From the cell containing the given text, extract its center point as [x, y] coordinate. 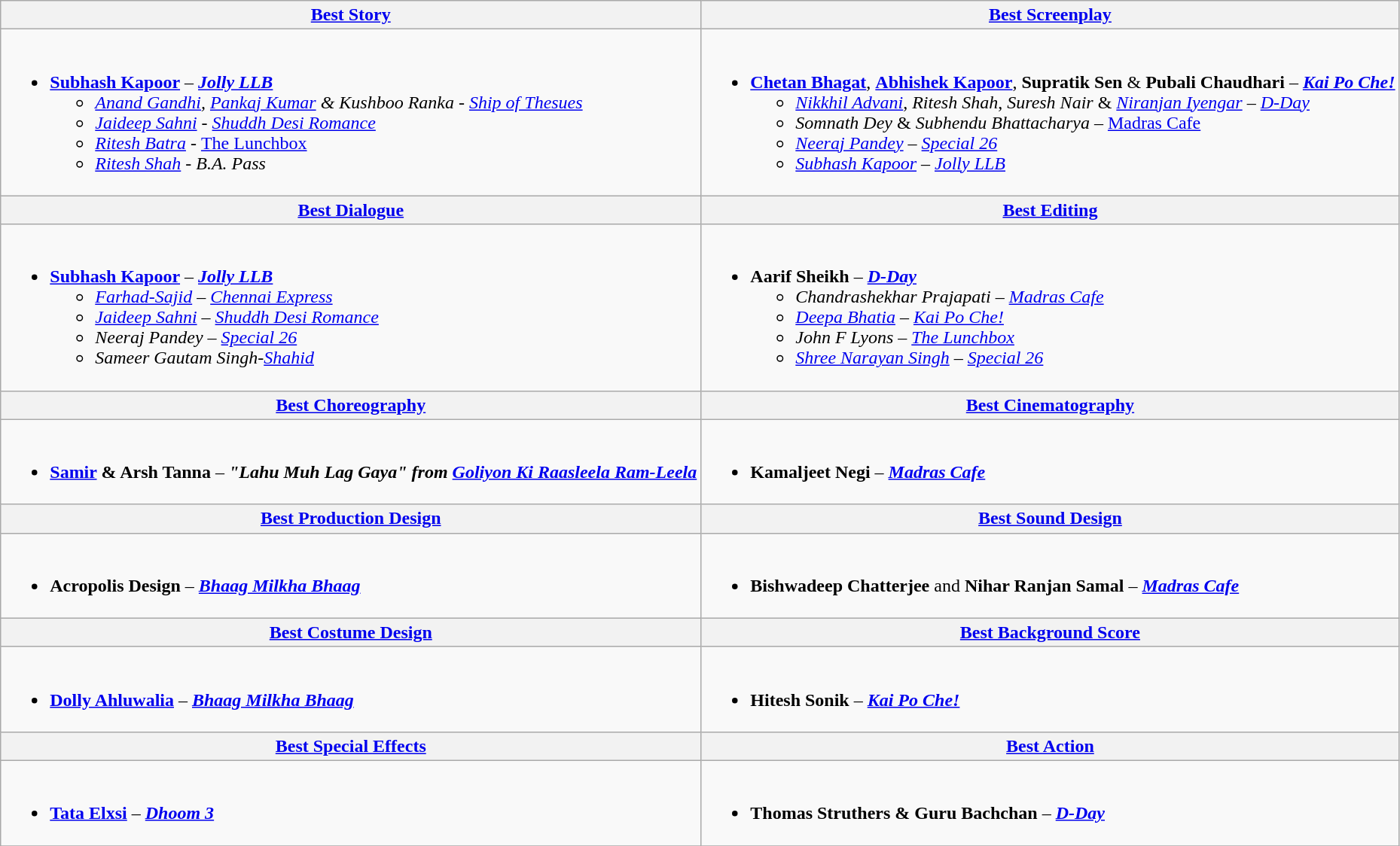
Thomas Struthers & Guru Bachchan – D-Day [1050, 802]
Aarif Sheikh – D-DayChandrashekhar Prajapati – Madras CafeDeepa Bhatia – Kai Po Che!John F Lyons – The LunchboxShree Narayan Singh – Special 26 [1050, 307]
Acropolis Design – Bhaag Milkha Bhaag [351, 575]
Best Cinematography [1050, 405]
Subhash Kapoor – Jolly LLBFarhad-Sajid – Chennai ExpressJaideep Sahni – Shuddh Desi RomanceNeeraj Pandey – Special 26Sameer Gautam Singh-Shahid [351, 307]
Best Production Design [351, 519]
Best Special Effects [351, 746]
Best Editing [1050, 210]
Best Costume Design [351, 632]
Best Screenplay [1050, 15]
Hitesh Sonik – Kai Po Che! [1050, 689]
Best Choreography [351, 405]
Best Sound Design [1050, 519]
Bishwadeep Chatterjee and Nihar Ranjan Samal – Madras Cafe [1050, 575]
Tata Elxsi – Dhoom 3 [351, 802]
Kamaljeet Negi – Madras Cafe [1050, 462]
Samir & Arsh Tanna – "Lahu Muh Lag Gaya" from Goliyon Ki Raasleela Ram-Leela [351, 462]
Dolly Ahluwalia – Bhaag Milkha Bhaag [351, 689]
Best Background Score [1050, 632]
Best Dialogue [351, 210]
Best Action [1050, 746]
Best Story [351, 15]
